Return the [X, Y] coordinate for the center point of the cell that contains the specified text.  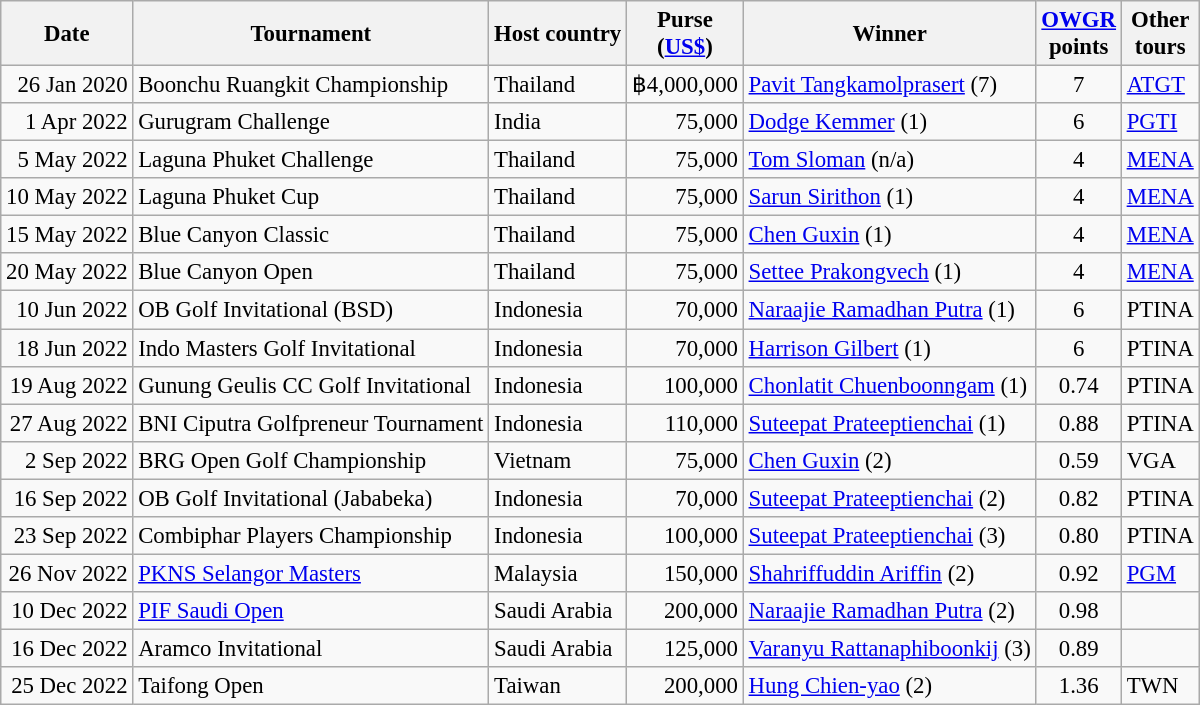
Harrison Gilbert (1) [890, 348]
1.36 [1078, 686]
Varanyu Rattanaphiboonkij (3) [890, 648]
26 Jan 2020 [67, 85]
125,000 [686, 648]
Vietnam [558, 460]
Host country [558, 34]
VGA [1160, 460]
India [558, 122]
PGTI [1160, 122]
OB Golf Invitational (Jababeka) [311, 498]
Taifong Open [311, 686]
Gurugram Challenge [311, 122]
0.59 [1078, 460]
10 Dec 2022 [67, 611]
Chen Guxin (2) [890, 460]
Combiphar Players Championship [311, 536]
27 Aug 2022 [67, 423]
Date [67, 34]
Suteepat Prateeptienchai (1) [890, 423]
Laguna Phuket Cup [311, 197]
0.98 [1078, 611]
Settee Prakongvech (1) [890, 273]
16 Sep 2022 [67, 498]
19 Aug 2022 [67, 385]
BNI Ciputra Golfpreneur Tournament [311, 423]
0.89 [1078, 648]
OB Golf Invitational (BSD) [311, 310]
Sarun Sirithon (1) [890, 197]
16 Dec 2022 [67, 648]
18 Jun 2022 [67, 348]
0.74 [1078, 385]
Shahriffuddin Ariffin (2) [890, 573]
Laguna Phuket Challenge [311, 160]
Dodge Kemmer (1) [890, 122]
BRG Open Golf Championship [311, 460]
PIF Saudi Open [311, 611]
Winner [890, 34]
Tournament [311, 34]
Purse(US$) [686, 34]
Pavit Tangkamolprasert (7) [890, 85]
Tom Sloman (n/a) [890, 160]
150,000 [686, 573]
฿4,000,000 [686, 85]
5 May 2022 [67, 160]
0.82 [1078, 498]
Suteepat Prateeptienchai (3) [890, 536]
Chonlatit Chuenboonngam (1) [890, 385]
0.88 [1078, 423]
10 May 2022 [67, 197]
0.80 [1078, 536]
OWGRpoints [1078, 34]
1 Apr 2022 [67, 122]
TWN [1160, 686]
Naraajie Ramadhan Putra (1) [890, 310]
PKNS Selangor Masters [311, 573]
Malaysia [558, 573]
25 Dec 2022 [67, 686]
Aramco Invitational [311, 648]
Blue Canyon Open [311, 273]
0.92 [1078, 573]
ATGT [1160, 85]
Othertours [1160, 34]
7 [1078, 85]
Indo Masters Golf Invitational [311, 348]
Suteepat Prateeptienchai (2) [890, 498]
15 May 2022 [67, 235]
Gunung Geulis CC Golf Invitational [311, 385]
Blue Canyon Classic [311, 235]
Naraajie Ramadhan Putra (2) [890, 611]
PGM [1160, 573]
Chen Guxin (1) [890, 235]
10 Jun 2022 [67, 310]
26 Nov 2022 [67, 573]
2 Sep 2022 [67, 460]
Boonchu Ruangkit Championship [311, 85]
23 Sep 2022 [67, 536]
Taiwan [558, 686]
Hung Chien-yao (2) [890, 686]
110,000 [686, 423]
20 May 2022 [67, 273]
